Search for the cell housing the specified text and yield its (X, Y) center coordinate. 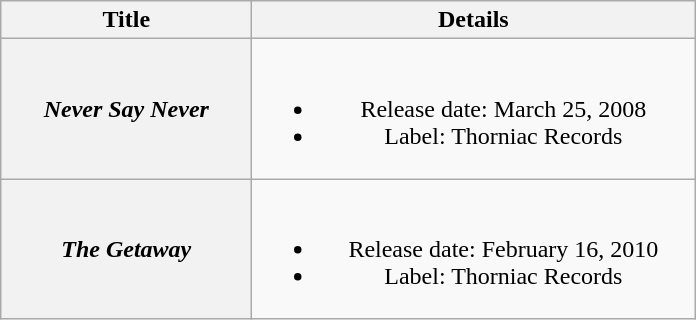
Release date: March 25, 2008Label: Thorniac Records (474, 109)
Release date: February 16, 2010Label: Thorniac Records (474, 249)
Details (474, 20)
Title (126, 20)
Never Say Never (126, 109)
The Getaway (126, 249)
